Capture the cell that displays the provided text and extract its (x, y) central coordinate. 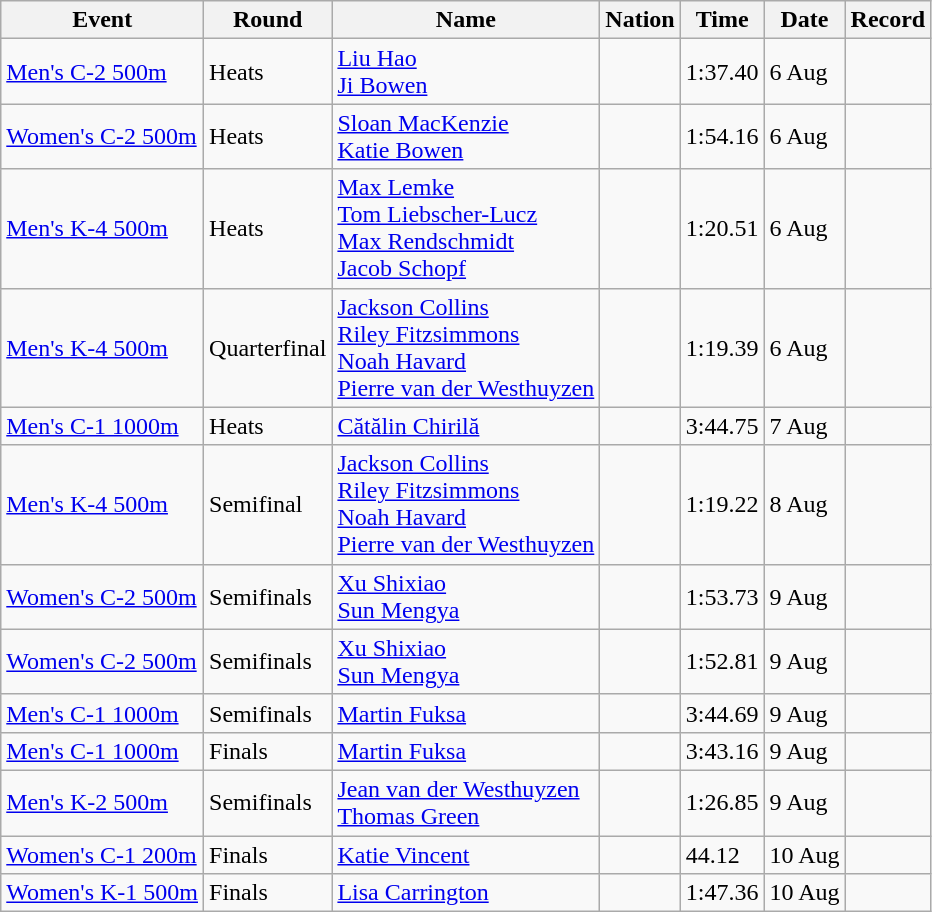
8 Aug (804, 504)
44.12 (722, 855)
Quarterfinal (268, 348)
Name (466, 20)
1:26.85 (722, 802)
3:43.16 (722, 751)
Katie Vincent (466, 855)
Men's C-2 500m (102, 72)
7 Aug (804, 426)
Jean van der WesthuyzenThomas Green (466, 802)
1:52.81 (722, 662)
1:20.51 (722, 228)
Men's K-2 500m (102, 802)
Liu HaoJi Bowen (466, 72)
1:54.16 (722, 136)
Cătălin Chirilă (466, 426)
Max LemkeTom Liebscher-LuczMax RendschmidtJacob Schopf (466, 228)
Women's K-1 500m (102, 893)
1:53.73 (722, 596)
Nation (640, 20)
Record (888, 20)
Sloan MacKenzieKatie Bowen (466, 136)
3:44.69 (722, 713)
Semifinal (268, 504)
1:19.39 (722, 348)
Date (804, 20)
3:44.75 (722, 426)
1:47.36 (722, 893)
Event (102, 20)
Time (722, 20)
Lisa Carrington (466, 893)
Round (268, 20)
Women's C-1 200m (102, 855)
1:19.22 (722, 504)
1:37.40 (722, 72)
